Return the (X, Y) coordinate for the center point of the cell that contains the specified text.  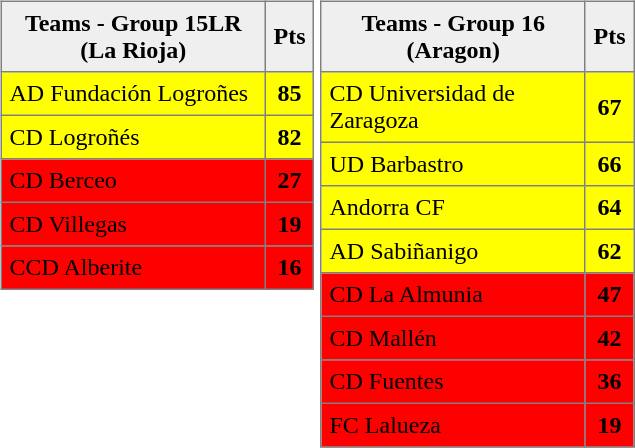
Teams - Group 16(Aragon) (453, 36)
CD Berceo (133, 181)
67 (609, 107)
16 (289, 268)
66 (609, 164)
64 (609, 208)
UD Barbastro (453, 164)
36 (609, 382)
AD Sabiñanigo (453, 251)
47 (609, 295)
CD Villegas (133, 224)
CD Fuentes (453, 382)
82 (289, 137)
FC Lalueza (453, 425)
Teams - Group 15LR(La Rioja) (133, 36)
27 (289, 181)
CD La Almunia (453, 295)
85 (289, 94)
CD Logroñés (133, 137)
CD Mallén (453, 338)
62 (609, 251)
CCD Alberite (133, 268)
CD Universidad de Zaragoza (453, 107)
AD Fundación Logroñes (133, 94)
Andorra CF (453, 208)
42 (609, 338)
